From the cell containing the given text, extract its center point as (x, y) coordinate. 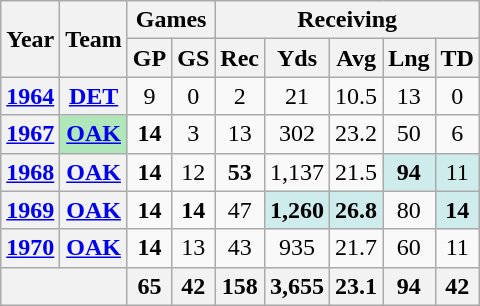
935 (298, 248)
26.8 (356, 210)
302 (298, 134)
Rec (240, 58)
1970 (30, 248)
1,137 (298, 172)
DET (94, 96)
21.7 (356, 248)
3 (194, 134)
9 (149, 96)
Lng (409, 58)
21.5 (356, 172)
12 (194, 172)
43 (240, 248)
Games (170, 20)
60 (409, 248)
Yds (298, 58)
23.1 (356, 286)
3,655 (298, 286)
Avg (356, 58)
TD (457, 58)
10.5 (356, 96)
1964 (30, 96)
1,260 (298, 210)
21 (298, 96)
23.2 (356, 134)
158 (240, 286)
2 (240, 96)
47 (240, 210)
Receiving (348, 20)
80 (409, 210)
1968 (30, 172)
Year (30, 39)
6 (457, 134)
GS (194, 58)
65 (149, 286)
53 (240, 172)
Team (94, 39)
1967 (30, 134)
1969 (30, 210)
GP (149, 58)
50 (409, 134)
